Return the [X, Y] coordinate for the center point of the cell that contains the specified text.  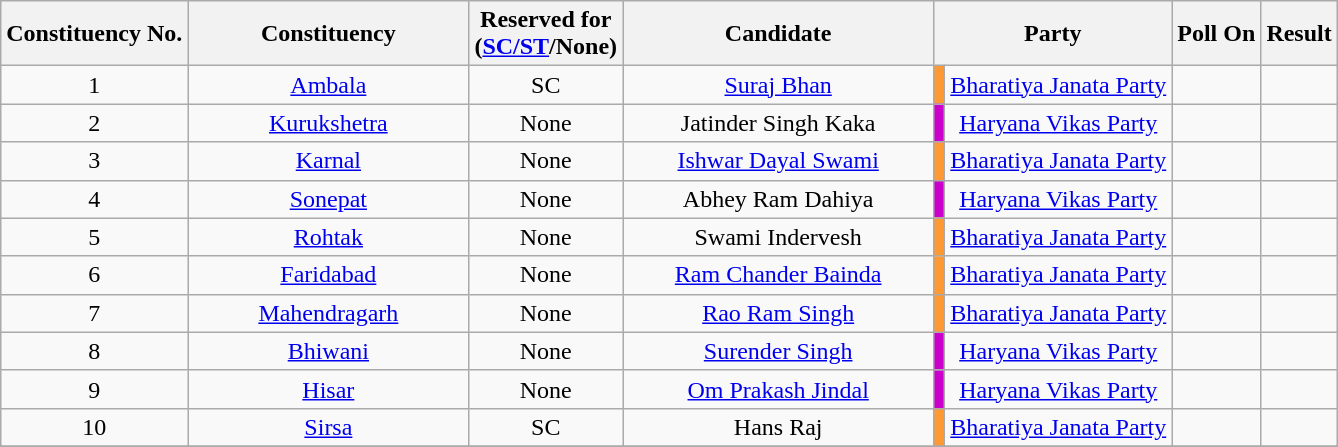
Swami Indervesh [778, 237]
Rohtak [328, 237]
9 [94, 389]
Result [1299, 34]
7 [94, 313]
Hans Raj [778, 427]
2 [94, 123]
10 [94, 427]
1 [94, 85]
Candidate [778, 34]
Hisar [328, 389]
Jatinder Singh Kaka [778, 123]
Karnal [328, 161]
3 [94, 161]
Bhiwani [328, 351]
Mahendragarh [328, 313]
Om Prakash Jindal [778, 389]
Reserved for(SC/ST/None) [546, 34]
Abhey Ram Dahiya [778, 199]
Sonepat [328, 199]
Kurukshetra [328, 123]
Poll On [1216, 34]
8 [94, 351]
Ambala [328, 85]
Surender Singh [778, 351]
4 [94, 199]
Ram Chander Bainda [778, 275]
Ishwar Dayal Swami [778, 161]
Party [1053, 34]
Suraj Bhan [778, 85]
6 [94, 275]
Rao Ram Singh [778, 313]
Constituency No. [94, 34]
Faridabad [328, 275]
Sirsa [328, 427]
5 [94, 237]
Constituency [328, 34]
